Locate the cell with the specified text and output its (X, Y) center coordinate. 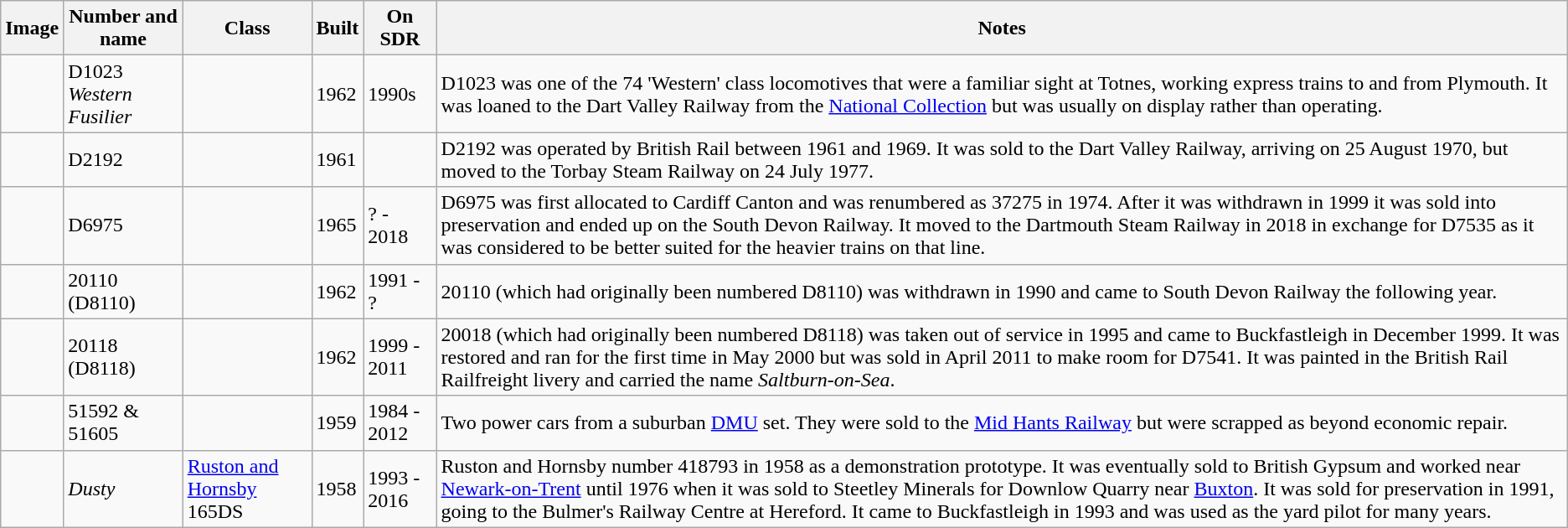
D1023 Western Fusilier (123, 94)
Two power cars from a suburban DMU set. They were sold to the Mid Hants Railway but were scrapped as beyond economic repair. (1002, 422)
D2192 (123, 159)
On SDR (400, 28)
20110 (D8110) (123, 292)
51592 & 51605 (123, 422)
Notes (1002, 28)
1991 - ? (400, 292)
1961 (338, 159)
1959 (338, 422)
1965 (338, 225)
1984 - 2012 (400, 422)
1990s (400, 94)
20110 (which had originally been numbered D8110) was withdrawn in 1990 and came to South Devon Railway the following year. (1002, 292)
Built (338, 28)
? - 2018 (400, 225)
Class (247, 28)
20118 (D8118) (123, 357)
Number and name (123, 28)
1958 (338, 489)
1999 - 2011 (400, 357)
Image (32, 28)
Dusty (123, 489)
D6975 (123, 225)
1993 - 2016 (400, 489)
Ruston and Hornsby 165DS (247, 489)
